Extract the [X, Y] coordinate from the center of the cell holding the provided text.  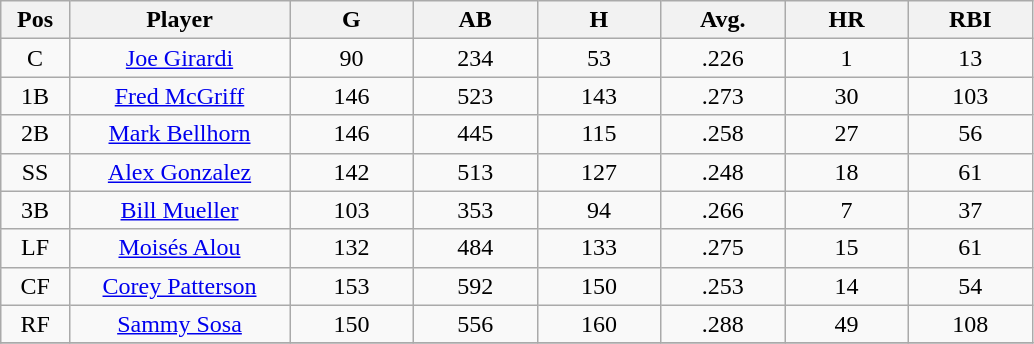
523 [475, 96]
353 [475, 210]
.258 [723, 134]
AB [475, 20]
Bill Mueller [179, 210]
30 [847, 96]
.288 [723, 324]
G [352, 20]
C [36, 58]
Pos [36, 20]
142 [352, 172]
2B [36, 134]
49 [847, 324]
.275 [723, 248]
143 [599, 96]
.248 [723, 172]
Avg. [723, 20]
3B [36, 210]
1B [36, 96]
Fred McGriff [179, 96]
Corey Patterson [179, 286]
127 [599, 172]
37 [970, 210]
115 [599, 134]
.273 [723, 96]
556 [475, 324]
592 [475, 286]
LF [36, 248]
160 [599, 324]
132 [352, 248]
SS [36, 172]
H [599, 20]
HR [847, 20]
153 [352, 286]
Mark Bellhorn [179, 134]
CF [36, 286]
13 [970, 58]
Alex Gonzalez [179, 172]
.266 [723, 210]
.253 [723, 286]
27 [847, 134]
513 [475, 172]
Player [179, 20]
90 [352, 58]
56 [970, 134]
94 [599, 210]
RBI [970, 20]
108 [970, 324]
15 [847, 248]
Moisés Alou [179, 248]
.226 [723, 58]
54 [970, 286]
7 [847, 210]
RF [36, 324]
484 [475, 248]
133 [599, 248]
53 [599, 58]
18 [847, 172]
14 [847, 286]
234 [475, 58]
Joe Girardi [179, 58]
445 [475, 134]
Sammy Sosa [179, 324]
1 [847, 58]
